Return (X, Y) of the center of cell containing provided text 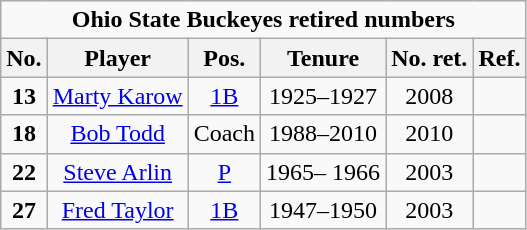
2008 (430, 96)
1965– 1966 (324, 172)
P (224, 172)
Ref. (500, 58)
18 (24, 134)
13 (24, 96)
Tenure (324, 58)
22 (24, 172)
Player (118, 58)
No. ret. (430, 58)
Coach (224, 134)
1988–2010 (324, 134)
Bob Todd (118, 134)
Fred Taylor (118, 210)
Marty Karow (118, 96)
No. (24, 58)
2010 (430, 134)
1925–1927 (324, 96)
Ohio State Buckeyes retired numbers (264, 20)
Steve Arlin (118, 172)
1947–1950 (324, 210)
27 (24, 210)
Pos. (224, 58)
